Find where the given text appears and provide that cell's center as (X, Y) coordinate. 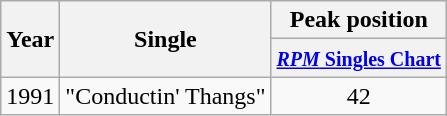
"Conductin' Thangs" (166, 96)
RPM Singles Chart (358, 58)
Peak position (358, 20)
Single (166, 39)
1991 (30, 96)
Year (30, 39)
42 (358, 96)
